Capture the cell that displays the provided text and extract its (x, y) central coordinate. 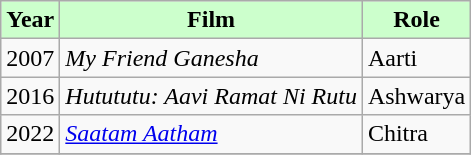
Chitra (416, 134)
2007 (30, 58)
Saatam Aatham (212, 134)
Year (30, 20)
Aarti (416, 58)
My Friend Ganesha (212, 58)
Role (416, 20)
2016 (30, 96)
Film (212, 20)
Hutututu: Aavi Ramat Ni Rutu (212, 96)
Ashwarya (416, 96)
2022 (30, 134)
